Detect which cell encompasses the target text, then output its [X, Y] center coordinate. 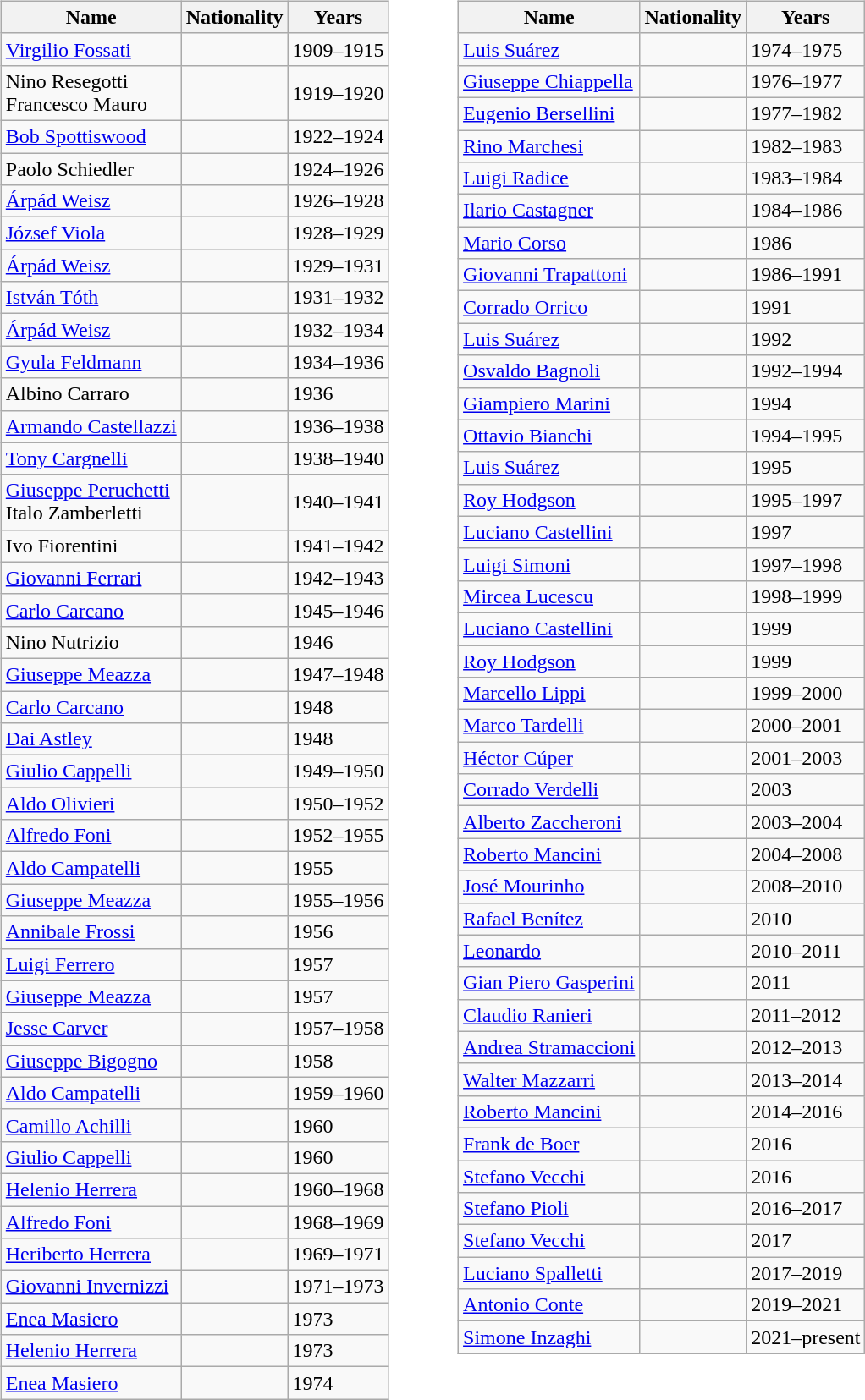
Aldo Olivieri [91, 804]
Nino Nutrizio [91, 642]
2017–2019 [806, 1273]
1955 [339, 868]
Luigi Ferrero [91, 964]
1974 [339, 1383]
Rino Marchesi [549, 146]
Luciano Spalletti [549, 1273]
1924–1926 [339, 168]
1992–1994 [806, 371]
1957–1958 [339, 1029]
József Viola [91, 233]
2001–2003 [806, 758]
Dai Astley [91, 739]
1932–1934 [339, 330]
1997–1998 [806, 564]
1947–1948 [339, 674]
2013–2014 [806, 1079]
Giovanni Invernizzi [91, 1287]
Armando Castellazzi [91, 426]
1995–1997 [806, 500]
1955–1956 [339, 900]
1971–1973 [339, 1287]
2000–2001 [806, 726]
2011–2012 [806, 1015]
1934–1936 [339, 362]
Osvaldo Bagnoli [549, 371]
1938–1940 [339, 458]
1928–1929 [339, 233]
Annibale Frossi [91, 932]
Giuseppe Peruchetti Italo Zamberletti [91, 502]
2014–2016 [806, 1112]
1992 [806, 339]
Marco Tardelli [549, 726]
1941–1942 [339, 546]
Giuseppe Bigogno [91, 1061]
1991 [806, 307]
1986–1991 [806, 275]
Gyula Feldmann [91, 362]
2003 [806, 790]
Paolo Schiedler [91, 168]
1949–1950 [339, 771]
Héctor Cúper [549, 758]
1956 [339, 932]
Luigi Radice [549, 178]
1982–1983 [806, 146]
2012–2013 [806, 1047]
1958 [339, 1061]
1931–1932 [339, 298]
1976–1977 [806, 81]
Ilario Castagner [549, 211]
Giampiero Marini [549, 404]
Ottavio Bianchi [549, 436]
1977–1982 [806, 113]
José Mourinho [549, 887]
Gian Piero Gasperini [549, 983]
2010–2011 [806, 951]
Giuseppe Chiappella [549, 81]
1919–1920 [339, 93]
Virgilio Fossati [91, 49]
1968–1969 [339, 1222]
1997 [806, 532]
Stefano Pioli [549, 1209]
1926–1928 [339, 201]
1983–1984 [806, 178]
Eugenio Bersellini [549, 113]
Frank de Boer [549, 1144]
1936–1938 [339, 426]
Albino Carraro [91, 394]
2017 [806, 1241]
1994–1995 [806, 436]
Bob Spottiswood [91, 136]
1922–1924 [339, 136]
2010 [806, 919]
1998–1999 [806, 596]
1959–1960 [339, 1093]
Rafael Benítez [549, 919]
1969–1971 [339, 1255]
Camillo Achilli [91, 1125]
1909–1915 [339, 49]
István Tóth [91, 298]
1942–1943 [339, 578]
Alberto Zaccheroni [549, 822]
2011 [806, 983]
Mario Corso [549, 243]
Marcello Lippi [549, 694]
1950–1952 [339, 804]
Ivo Fiorentini [91, 546]
Mircea Lucescu [549, 596]
2019–2021 [806, 1305]
Andrea Stramaccioni [549, 1047]
Antonio Conte [549, 1305]
Leonardo [549, 951]
2021–present [806, 1337]
Corrado Orrico [549, 307]
2016–2017 [806, 1209]
Simone Inzaghi [549, 1337]
1952–1955 [339, 836]
1960–1968 [339, 1189]
Nino Resegotti Francesco Mauro [91, 93]
2004–2008 [806, 854]
1936 [339, 394]
1946 [339, 642]
Jesse Carver [91, 1029]
1984–1986 [806, 211]
1940–1941 [339, 502]
Heriberto Herrera [91, 1255]
1986 [806, 243]
1945–1946 [339, 610]
Claudio Ranieri [549, 1015]
Luigi Simoni [549, 564]
Giovanni Trapattoni [549, 275]
1974–1975 [806, 49]
Corrado Verdelli [549, 790]
1995 [806, 468]
2003–2004 [806, 822]
1929–1931 [339, 266]
Giovanni Ferrari [91, 578]
1994 [806, 404]
Walter Mazzarri [549, 1079]
1999–2000 [806, 694]
Tony Cargnelli [91, 458]
2008–2010 [806, 887]
